From the cell containing the given text, extract its center point as (x, y) coordinate. 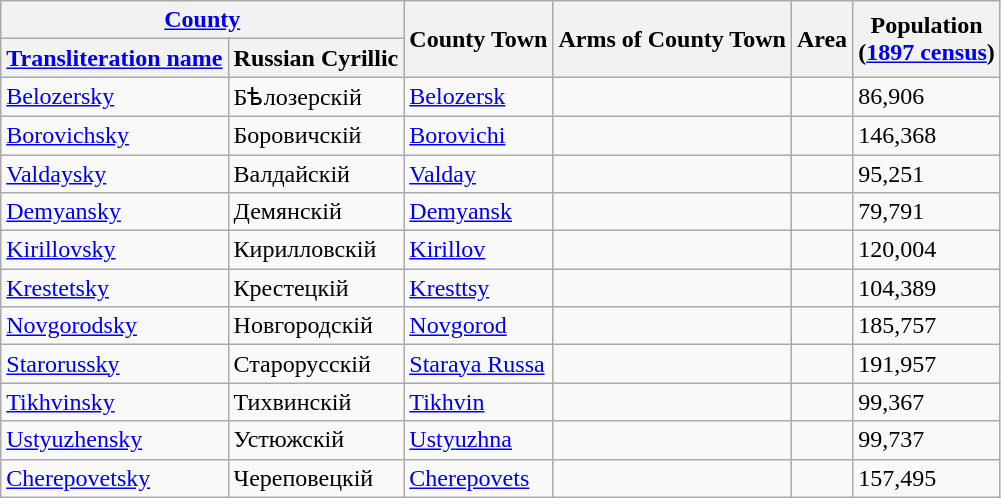
Крестецкій (316, 288)
Novgorodsky (114, 326)
185,757 (927, 326)
Borovichsky (114, 135)
104,389 (927, 288)
Валдайскій (316, 173)
Демянскій (316, 212)
County (202, 20)
99,737 (927, 440)
Cherepovetsky (114, 478)
Kirillovsky (114, 250)
Kresttsy (478, 288)
Устюжскій (316, 440)
Кирилловскій (316, 250)
99,367 (927, 402)
Tikhvinsky (114, 402)
Череповецкій (316, 478)
Ustyuzhensky (114, 440)
Боровичскій (316, 135)
Starorussky (114, 364)
120,004 (927, 250)
86,906 (927, 97)
191,957 (927, 364)
Belozersky (114, 97)
Arms of County Town (672, 39)
Kirillov (478, 250)
95,251 (927, 173)
Тихвинскій (316, 402)
Novgorod (478, 326)
Krestetsky (114, 288)
Russian Cyrillic (316, 58)
Новгородскій (316, 326)
Valday (478, 173)
Belozersk (478, 97)
Valdaysky (114, 173)
Demyansk (478, 212)
Tikhvin (478, 402)
Demyansky (114, 212)
Ustyuzhna (478, 440)
Population(1897 census) (927, 39)
79,791 (927, 212)
Area (822, 39)
Старорусскій (316, 364)
Transliteration name (114, 58)
Borovichi (478, 135)
County Town (478, 39)
157,495 (927, 478)
Staraya Russa (478, 364)
Cherepovets (478, 478)
146,368 (927, 135)
Бѣлозерскій (316, 97)
